Determine the (x, y) coordinate at the center of the cell enclosing the given text.  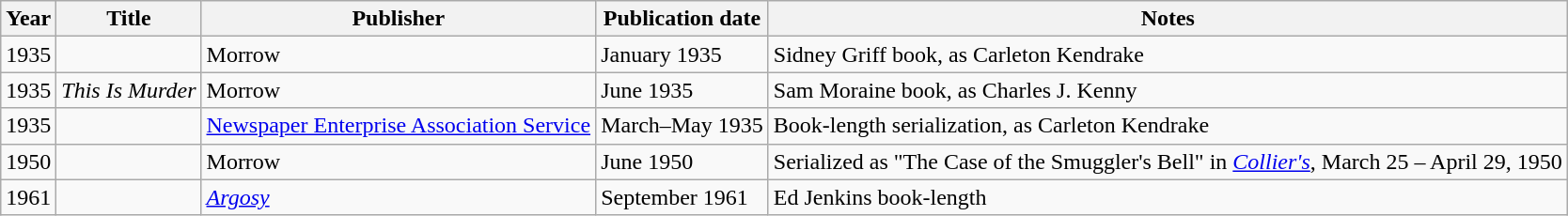
Serialized as "The Case of the Smuggler's Bell" in Collier's, March 25 – April 29, 1950 (1168, 162)
1961 (28, 197)
Ed Jenkins book-length (1168, 197)
January 1935 (682, 54)
June 1935 (682, 90)
Year (28, 19)
Argosy (399, 197)
Book-length serialization, as Carleton Kendrake (1168, 126)
Newspaper Enterprise Association Service (399, 126)
Notes (1168, 19)
Publisher (399, 19)
September 1961 (682, 197)
March–May 1935 (682, 126)
Sam Moraine book, as Charles J. Kenny (1168, 90)
Publication date (682, 19)
June 1950 (682, 162)
Sidney Griff book, as Carleton Kendrake (1168, 54)
Title (129, 19)
This Is Murder (129, 90)
1950 (28, 162)
